Return the (x, y) coordinate for the center point of the cell that contains the specified text.  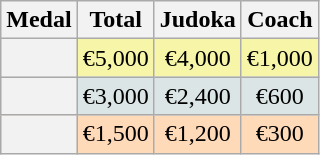
€2,400 (198, 96)
€4,000 (198, 58)
€300 (280, 134)
Judoka (198, 20)
Medal (39, 20)
€1,000 (280, 58)
€3,000 (116, 96)
€5,000 (116, 58)
€1,200 (198, 134)
€1,500 (116, 134)
Coach (280, 20)
Total (116, 20)
€600 (280, 96)
